Output the [x, y] coordinate of the center of the cell containing the given text.  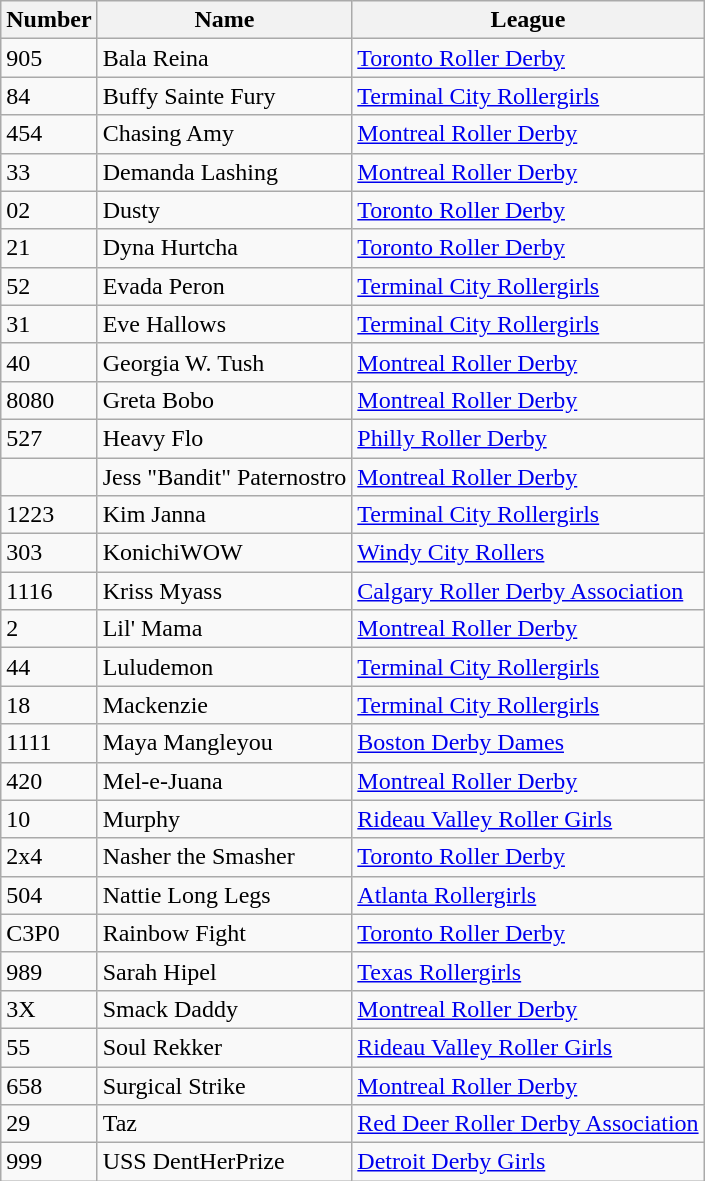
Bala Reina [224, 58]
1223 [49, 515]
USS DentHerPrize [224, 1162]
10 [49, 819]
KonichiWOW [224, 553]
40 [49, 362]
303 [49, 553]
Number [49, 20]
454 [49, 134]
Kim Janna [224, 515]
02 [49, 210]
Buffy Sainte Fury [224, 96]
3X [49, 1009]
Nasher the Smasher [224, 857]
504 [49, 895]
Lil' Mama [224, 629]
1111 [49, 743]
658 [49, 1085]
Dyna Hurtcha [224, 248]
31 [49, 324]
2 [49, 629]
420 [49, 781]
Red Deer Roller Derby Association [528, 1124]
Rainbow Fight [224, 933]
Mackenzie [224, 705]
33 [49, 172]
Georgia W. Tush [224, 362]
21 [49, 248]
999 [49, 1162]
Evada Peron [224, 286]
29 [49, 1124]
Atlanta Rollergirls [528, 895]
Philly Roller Derby [528, 438]
Taz [224, 1124]
1116 [49, 591]
Boston Derby Dames [528, 743]
Jess "Bandit" Paternostro [224, 477]
Smack Daddy [224, 1009]
League [528, 20]
Demanda Lashing [224, 172]
18 [49, 705]
527 [49, 438]
2x4 [49, 857]
Nattie Long Legs [224, 895]
Detroit Derby Girls [528, 1162]
Eve Hallows [224, 324]
Greta Bobo [224, 400]
Mel-e-Juana [224, 781]
Soul Rekker [224, 1047]
Name [224, 20]
Windy City Rollers [528, 553]
55 [49, 1047]
Dusty [224, 210]
C3P0 [49, 933]
Heavy Flo [224, 438]
Chasing Amy [224, 134]
52 [49, 286]
Sarah Hipel [224, 971]
989 [49, 971]
Murphy [224, 819]
Surgical Strike [224, 1085]
44 [49, 667]
84 [49, 96]
905 [49, 58]
Kriss Myass [224, 591]
Texas Rollergirls [528, 971]
8080 [49, 400]
Calgary Roller Derby Association [528, 591]
Luludemon [224, 667]
Maya Mangleyou [224, 743]
